Locate the cell with the specified text and output its [X, Y] center coordinate. 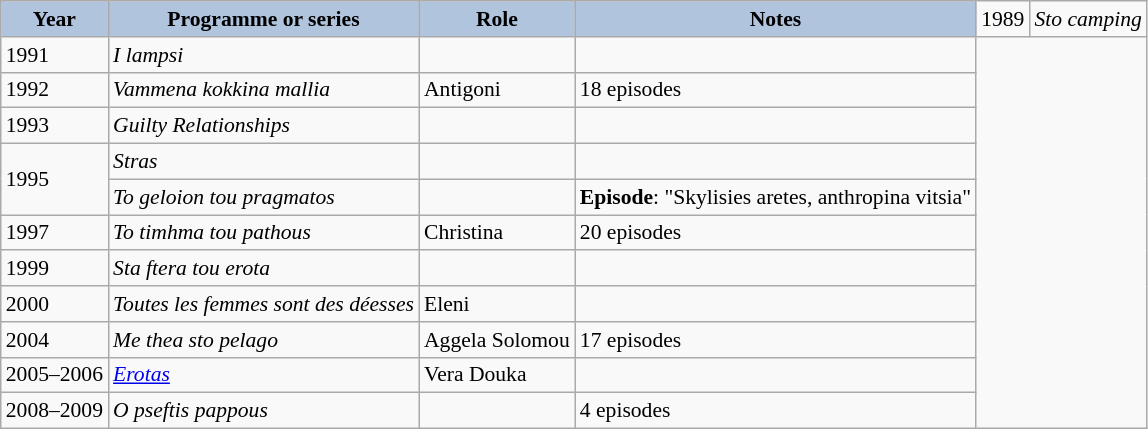
4 episodes [776, 411]
Vammena kokkina mallia [264, 90]
Year [54, 19]
Episode: "Skylisies aretes, anthropina vitsia" [776, 197]
Notes [776, 19]
To geloion tou pragmatos [264, 197]
1993 [54, 126]
1992 [54, 90]
Role [497, 19]
2000 [54, 304]
20 episodes [776, 233]
1997 [54, 233]
17 episodes [776, 340]
Toutes les femmes sont des déesses [264, 304]
Sto camping [1088, 19]
Guilty Relationships [264, 126]
1989 [1002, 19]
1995 [54, 180]
O pseftis pappous [264, 411]
Christina [497, 233]
Me thea sto pelago [264, 340]
I lampsi [264, 55]
To timhma tou pathous [264, 233]
Antigoni [497, 90]
Aggela Solomou [497, 340]
1999 [54, 269]
Eleni [497, 304]
Programme or series [264, 19]
18 episodes [776, 90]
1991 [54, 55]
Sta ftera tou erota [264, 269]
Erotas [264, 375]
Stras [264, 162]
2008–2009 [54, 411]
2005–2006 [54, 375]
2004 [54, 340]
Vera Douka [497, 375]
